Locate the cell with the specified text and output its [x, y] center coordinate. 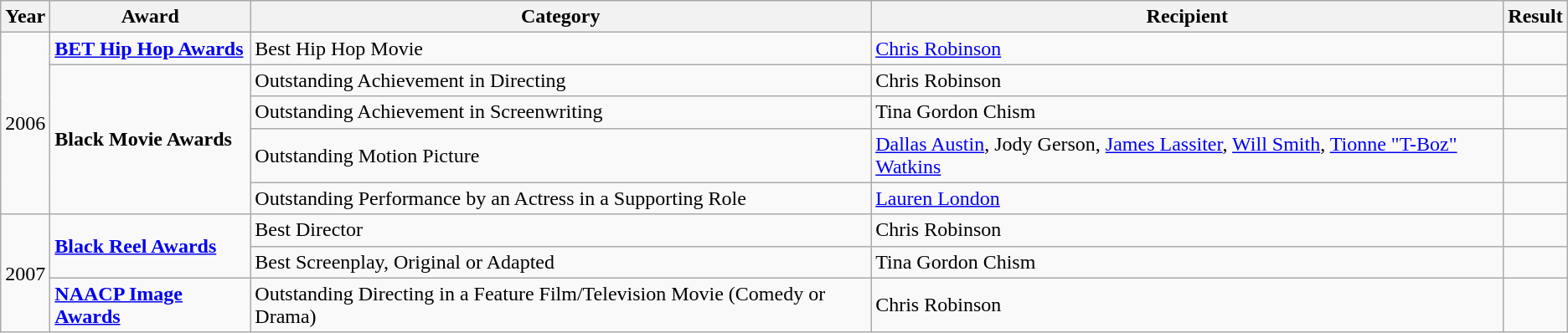
Recipient [1188, 17]
BET Hip Hop Awards [151, 49]
Best Director [561, 230]
Black Movie Awards [151, 139]
Outstanding Performance by an Actress in a Supporting Role [561, 198]
Category [561, 17]
Best Hip Hop Movie [561, 49]
Outstanding Directing in a Feature Film/Television Movie (Comedy or Drama) [561, 305]
Lauren London [1188, 198]
Outstanding Motion Picture [561, 156]
Best Screenplay, Original or Adapted [561, 262]
Black Reel Awards [151, 246]
NAACP Image Awards [151, 305]
2006 [25, 124]
Result [1535, 17]
Award [151, 17]
Dallas Austin, Jody Gerson, James Lassiter, Will Smith, Tionne "T-Boz" Watkins [1188, 156]
Year [25, 17]
2007 [25, 273]
Outstanding Achievement in Directing [561, 80]
Outstanding Achievement in Screenwriting [561, 112]
